Capture the cell that displays the provided text and extract its [X, Y] central coordinate. 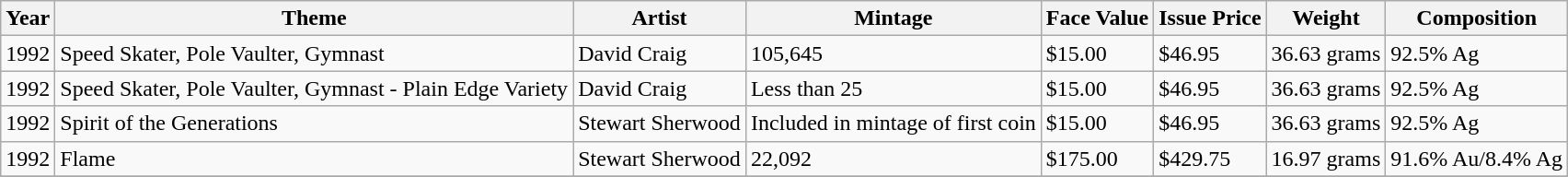
Speed Skater, Pole Vaulter, Gymnast [315, 53]
Theme [315, 18]
$429.75 [1210, 159]
Artist [660, 18]
Weight [1326, 18]
Spirit of the Generations [315, 124]
Speed Skater, Pole Vaulter, Gymnast - Plain Edge Variety [315, 88]
16.97 grams [1326, 159]
Flame [315, 159]
Less than 25 [893, 88]
105,645 [893, 53]
Issue Price [1210, 18]
Year [28, 18]
Mintage [893, 18]
91.6% Au/8.4% Ag [1477, 159]
Composition [1477, 18]
Face Value [1097, 18]
22,092 [893, 159]
Included in mintage of first coin [893, 124]
$175.00 [1097, 159]
